Capture the cell that displays the provided text and extract its (x, y) central coordinate. 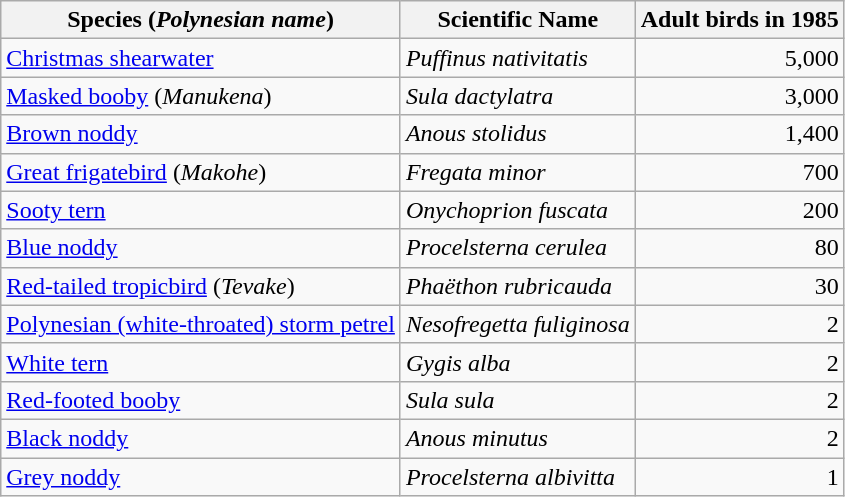
Nesofregetta fuliginosa (518, 324)
Sula sula (518, 400)
Sooty tern (201, 210)
3,000 (740, 96)
5,000 (740, 58)
Great frigatebird (Makohe) (201, 172)
Phaëthon rubricauda (518, 286)
Procelsterna cerulea (518, 248)
Brown noddy (201, 134)
Onychoprion fuscata (518, 210)
Anous stolidus (518, 134)
Anous minutus (518, 438)
Masked booby (Manukena) (201, 96)
Adult birds in 1985 (740, 20)
80 (740, 248)
30 (740, 286)
Species (Polynesian name) (201, 20)
Scientific Name (518, 20)
Polynesian (white-throated) storm petrel (201, 324)
Black noddy (201, 438)
Procelsterna albivitta (518, 477)
Fregata minor (518, 172)
Gygis alba (518, 362)
Puffinus nativitatis (518, 58)
700 (740, 172)
White tern (201, 362)
1 (740, 477)
1,400 (740, 134)
Sula dactylatra (518, 96)
Blue noddy (201, 248)
Red-footed booby (201, 400)
Grey noddy (201, 477)
Red-tailed tropicbird (Tevake) (201, 286)
Christmas shearwater (201, 58)
200 (740, 210)
